Detect which cell encompasses the target text, then output its [x, y] center coordinate. 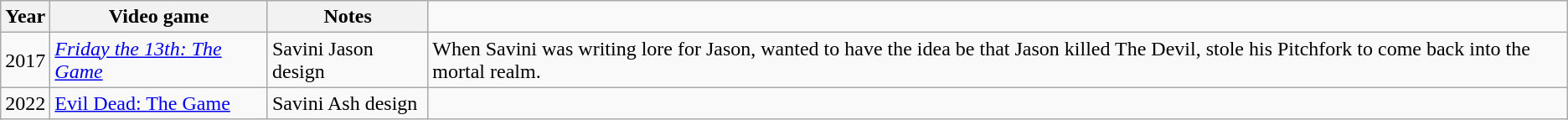
2022 [25, 103]
Friday the 13th: The Game [159, 60]
2017 [25, 60]
Savini Jason design [347, 60]
Savini Ash design [347, 103]
Video game [159, 17]
Year [25, 17]
Evil Dead: The Game [159, 103]
Notes [347, 17]
